Return the [x, y] coordinate for the center point of the cell that contains the specified text.  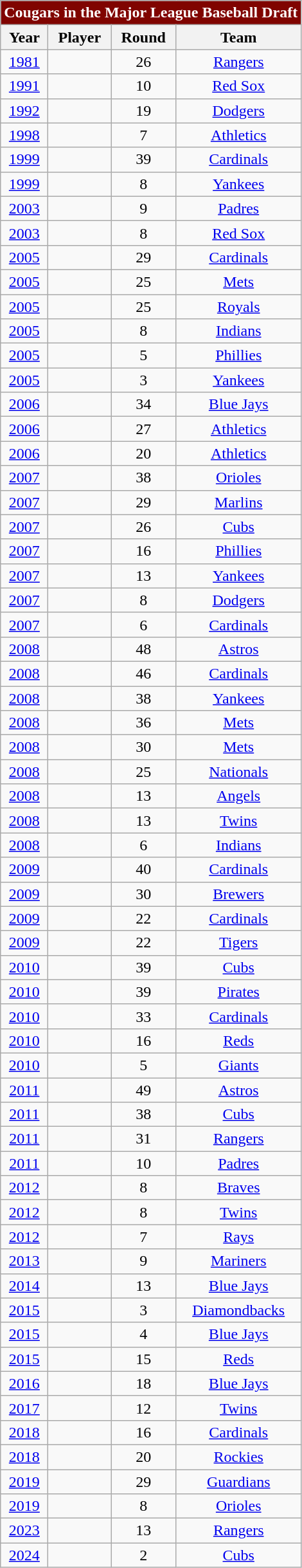
2 [144, 1555]
Brewers [239, 894]
31 [144, 1139]
2017 [24, 1408]
Mariners [239, 1261]
Pirates [239, 992]
36 [144, 723]
Giants [239, 1065]
Marlins [239, 502]
Cougars in the Major League Baseball Draft [151, 13]
27 [144, 429]
1991 [24, 86]
Tigers [239, 943]
Guardians [239, 1481]
Angels [239, 796]
2023 [24, 1531]
Player [80, 37]
48 [144, 649]
46 [144, 673]
12 [144, 1408]
4 [144, 1335]
1981 [24, 62]
15 [144, 1359]
1998 [24, 135]
2024 [24, 1555]
2016 [24, 1383]
Team [239, 37]
Rockies [239, 1457]
2013 [24, 1261]
40 [144, 870]
Round [144, 37]
18 [144, 1383]
Diamondbacks [239, 1310]
Royals [239, 307]
2014 [24, 1286]
Braves [239, 1188]
Nationals [239, 772]
49 [144, 1090]
Year [24, 37]
1992 [24, 111]
33 [144, 1016]
Rays [239, 1237]
34 [144, 405]
19 [144, 111]
